Return the [x, y] coordinate for the center point of the cell that contains the specified text.  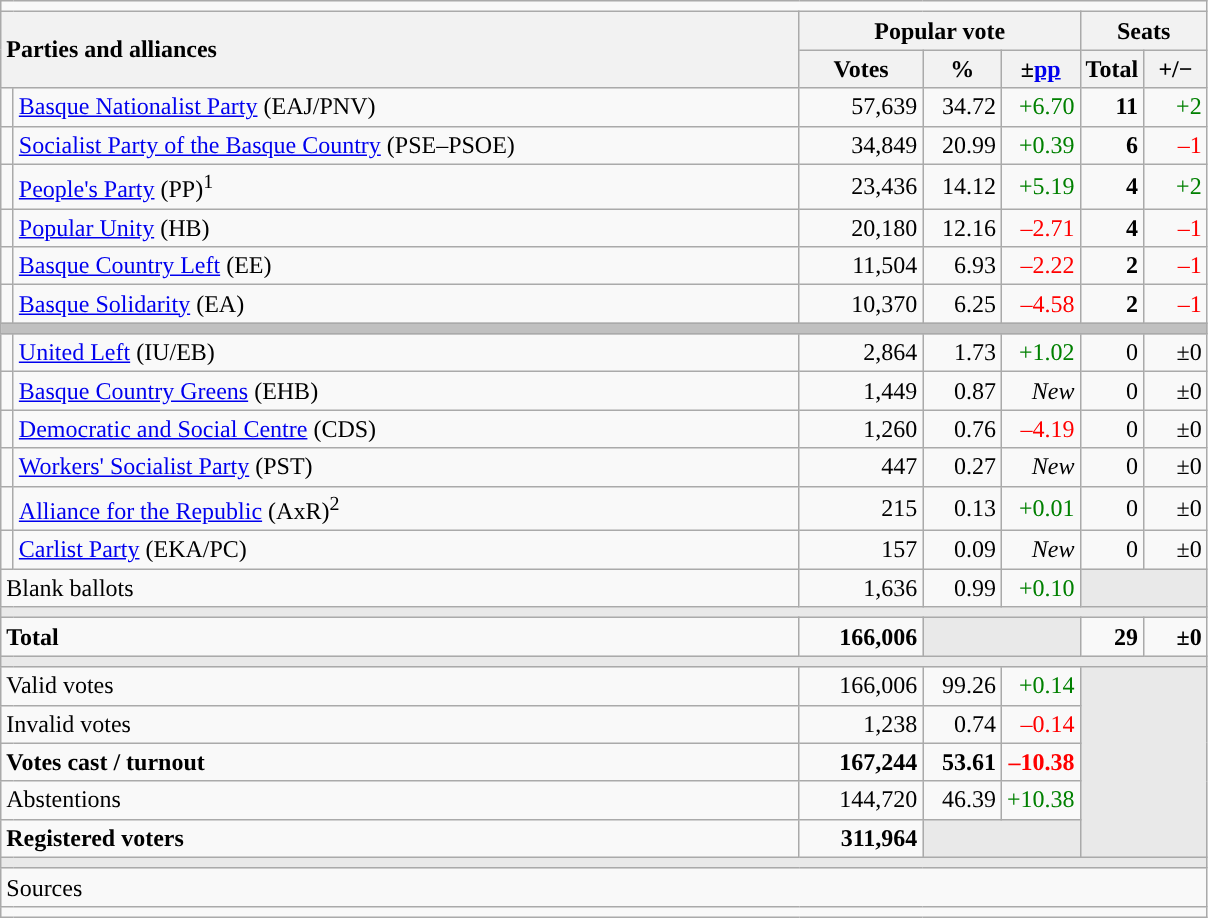
Workers' Socialist Party (PST) [406, 467]
157 [861, 550]
2,864 [861, 353]
0.74 [962, 724]
Alliance for the Republic (AxR)2 [406, 508]
34.72 [962, 107]
99.26 [962, 686]
447 [861, 467]
Basque Solidarity (EA) [406, 304]
Basque Country Left (EE) [406, 266]
0.87 [962, 391]
0.09 [962, 550]
20,180 [861, 228]
±pp [1040, 69]
–4.19 [1040, 429]
6.93 [962, 266]
Votes cast / turnout [400, 762]
Abstentions [400, 800]
+6.70 [1040, 107]
Seats [1144, 31]
34,849 [861, 145]
Democratic and Social Centre (CDS) [406, 429]
11,504 [861, 266]
–4.58 [1040, 304]
+5.19 [1040, 186]
215 [861, 508]
–2.71 [1040, 228]
0.13 [962, 508]
0.27 [962, 467]
46.39 [962, 800]
29 [1112, 637]
Blank ballots [400, 588]
Valid votes [400, 686]
10,370 [861, 304]
57,639 [861, 107]
–2.22 [1040, 266]
0.76 [962, 429]
6 [1112, 145]
+1.02 [1040, 353]
311,964 [861, 838]
Votes [861, 69]
Basque Country Greens (EHB) [406, 391]
+/− [1176, 69]
–10.38 [1040, 762]
11 [1112, 107]
Invalid votes [400, 724]
1,449 [861, 391]
53.61 [962, 762]
+10.38 [1040, 800]
Popular Unity (HB) [406, 228]
+0.39 [1040, 145]
167,244 [861, 762]
1,636 [861, 588]
Carlist Party (EKA/PC) [406, 550]
1,238 [861, 724]
Parties and alliances [400, 50]
People's Party (PP)1 [406, 186]
1.73 [962, 353]
23,436 [861, 186]
Basque Nationalist Party (EAJ/PNV) [406, 107]
Popular vote [940, 31]
14.12 [962, 186]
Socialist Party of the Basque Country (PSE–PSOE) [406, 145]
+0.01 [1040, 508]
12.16 [962, 228]
% [962, 69]
1,260 [861, 429]
144,720 [861, 800]
Sources [604, 887]
+0.14 [1040, 686]
+0.10 [1040, 588]
20.99 [962, 145]
6.25 [962, 304]
–0.14 [1040, 724]
0.99 [962, 588]
Registered voters [400, 838]
United Left (IU/EB) [406, 353]
